Provide the [x, y] coordinate of the cell's center where the given text is located.  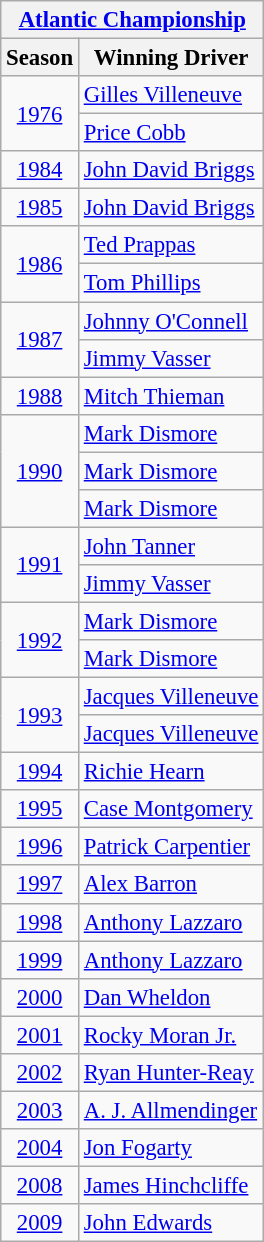
2004 [40, 1148]
Price Cobb [170, 133]
1997 [40, 885]
1998 [40, 922]
Johnny O'Connell [170, 321]
Winning Driver [170, 58]
1999 [40, 960]
Ted Prappas [170, 245]
1995 [40, 809]
Case Montgomery [170, 809]
2008 [40, 1185]
1985 [40, 208]
Alex Barron [170, 885]
John Tanner [170, 546]
John Edwards [170, 1223]
1994 [40, 772]
1992 [40, 640]
2001 [40, 1035]
Patrick Carpentier [170, 847]
Ryan Hunter-Reay [170, 1073]
1986 [40, 264]
1988 [40, 396]
James Hinchcliffe [170, 1185]
Rocky Moran Jr. [170, 1035]
Dan Wheldon [170, 997]
Jon Fogarty [170, 1148]
2000 [40, 997]
1984 [40, 170]
1996 [40, 847]
Season [40, 58]
Atlantic Championship [132, 20]
Gilles Villeneuve [170, 95]
Richie Hearn [170, 772]
1976 [40, 114]
2003 [40, 1110]
1987 [40, 340]
1990 [40, 470]
1991 [40, 564]
A. J. Allmendinger [170, 1110]
Tom Phillips [170, 283]
2009 [40, 1223]
Mitch Thieman [170, 396]
1993 [40, 716]
2002 [40, 1073]
